From the cell containing the given text, extract its center point as [X, Y] coordinate. 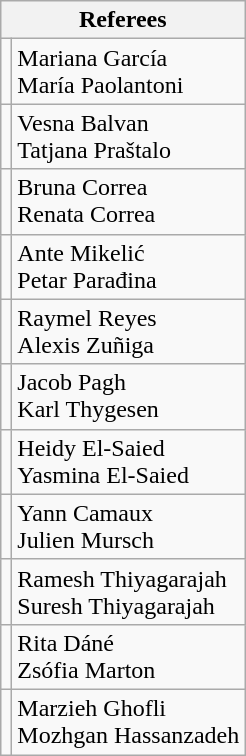
Mariana GarcíaMaría Paolantoni [128, 72]
Bruna CorreaRenata Correa [128, 202]
Yann CamauxJulien Mursch [128, 526]
Jacob PaghKarl Thygesen [128, 396]
Raymel ReyesAlexis Zuñiga [128, 332]
Ramesh ThiyagarajahSuresh Thiyagarajah [128, 592]
Vesna BalvanTatjana Praštalo [128, 136]
Marzieh GhofliMozhgan Hassanzadeh [128, 722]
Referees [123, 20]
Ante MikelićPetar Parađina [128, 266]
Rita DánéZsófia Marton [128, 656]
Heidy El-SaiedYasmina El-Saied [128, 462]
